Search for the cell housing the specified text and yield its [x, y] center coordinate. 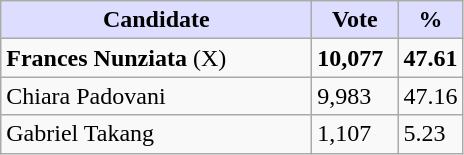
1,107 [355, 134]
10,077 [355, 58]
Frances Nunziata (X) [156, 58]
Vote [355, 20]
9,983 [355, 96]
Chiara Padovani [156, 96]
Candidate [156, 20]
Gabriel Takang [156, 134]
47.16 [430, 96]
5.23 [430, 134]
47.61 [430, 58]
% [430, 20]
